Find where the given text appears and provide that cell's center as [X, Y] coordinate. 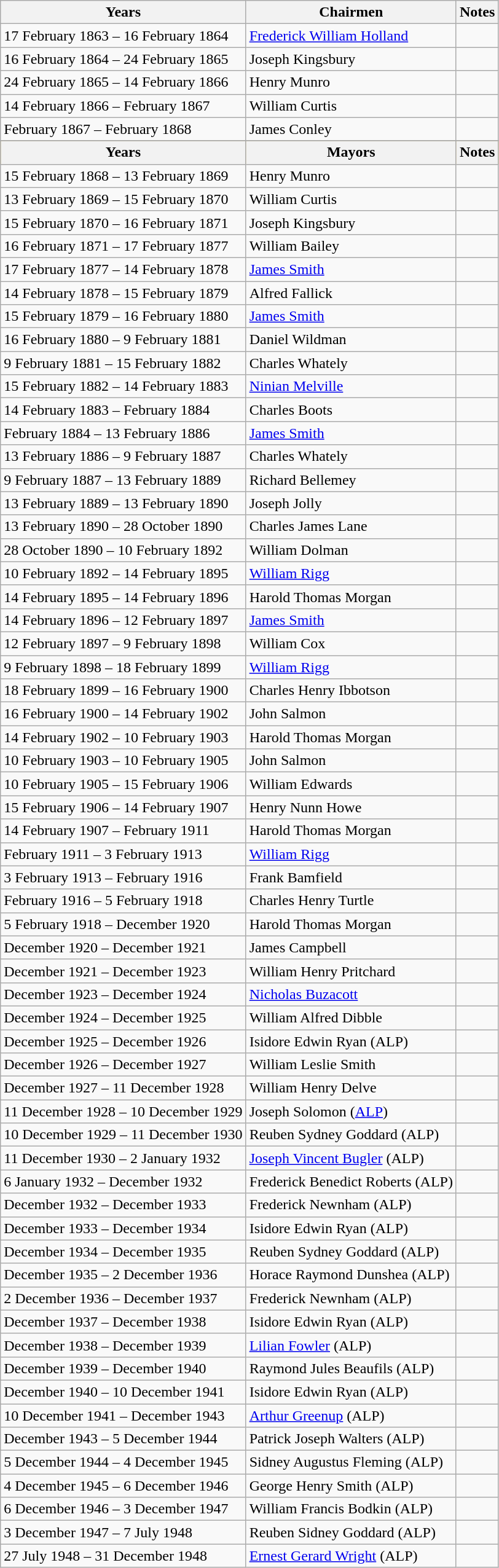
15 February 1906 – 14 February 1907 [123, 807]
December 1932 – December 1933 [123, 1205]
Raymond Jules Beaufils (ALP) [351, 1368]
Reuben Sidney Goddard (ALP) [351, 1532]
16 February 1864 – 24 February 1865 [123, 59]
14 February 1866 – February 1867 [123, 106]
28 October 1890 – 10 February 1892 [123, 550]
December 1926 – December 1927 [123, 1065]
14 February 1907 – February 1911 [123, 831]
9 February 1887 – 13 February 1889 [123, 480]
15 February 1879 – 16 February 1880 [123, 316]
December 1927 – 11 December 1928 [123, 1088]
December 1939 – December 1940 [123, 1368]
10 December 1929 – 11 December 1930 [123, 1135]
December 1924 – December 1925 [123, 1017]
13 February 1869 – 15 February 1870 [123, 199]
February 1916 – 5 February 1918 [123, 901]
10 February 1905 – 15 February 1906 [123, 784]
December 1920 – December 1921 [123, 947]
Daniel Wildman [351, 340]
William Leslie Smith [351, 1065]
Lilian Fowler (ALP) [351, 1345]
10 December 1941 – December 1943 [123, 1415]
Ninian Melville [351, 386]
4 December 1945 – 6 December 1946 [123, 1486]
William Alfred Dibble [351, 1017]
Alfred Fallick [351, 293]
William Francis Bodkin (ALP) [351, 1509]
James Campbell [351, 947]
14 February 1902 – 10 February 1903 [123, 737]
5 December 1944 – 4 December 1945 [123, 1462]
George Henry Smith (ALP) [351, 1486]
24 February 1865 – 14 February 1866 [123, 82]
December 1923 – December 1924 [123, 994]
14 February 1895 – 14 February 1896 [123, 597]
16 February 1880 – 9 February 1881 [123, 340]
11 December 1928 – 10 December 1929 [123, 1111]
16 February 1900 – 14 February 1902 [123, 714]
December 1940 – 10 December 1941 [123, 1392]
16 February 1871 – 17 February 1877 [123, 246]
Patrick Joseph Walters (ALP) [351, 1439]
William Edwards [351, 784]
11 December 1930 – 2 January 1932 [123, 1158]
10 February 1892 – 14 February 1895 [123, 573]
Frederick William Holland [351, 36]
February 1867 – February 1868 [123, 129]
William Henry Pritchard [351, 971]
James Conley [351, 129]
13 February 1886 – 9 February 1887 [123, 457]
Frederick Benedict Roberts (ALP) [351, 1182]
William Dolman [351, 550]
Mayors [351, 152]
February 1911 – 3 February 1913 [123, 854]
December 1933 – December 1934 [123, 1228]
December 1935 – 2 December 1936 [123, 1275]
Richard Bellemey [351, 480]
15 February 1868 – 13 February 1869 [123, 176]
15 February 1882 – 14 February 1883 [123, 386]
10 February 1903 – 10 February 1905 [123, 761]
14 February 1878 – 15 February 1879 [123, 293]
9 February 1881 – 15 February 1882 [123, 363]
3 December 1947 – 7 July 1948 [123, 1532]
Chairmen [351, 12]
Charles James Lane [351, 527]
December 1934 – December 1935 [123, 1252]
6 December 1946 – 3 December 1947 [123, 1509]
William Henry Delve [351, 1088]
Charles Henry Turtle [351, 901]
Ernest Gerard Wright (ALP) [351, 1556]
December 1925 – December 1926 [123, 1041]
5 February 1918 – December 1920 [123, 924]
Charles Boots [351, 410]
27 July 1948 – 31 December 1948 [123, 1556]
14 February 1896 – 12 February 1897 [123, 620]
William Cox [351, 643]
12 February 1897 – 9 February 1898 [123, 643]
Joseph Solomon (ALP) [351, 1111]
William Bailey [351, 246]
17 February 1863 – 16 February 1864 [123, 36]
Arthur Greenup (ALP) [351, 1415]
3 February 1913 – February 1916 [123, 877]
14 February 1883 – February 1884 [123, 410]
13 February 1890 – 28 October 1890 [123, 527]
Henry Nunn Howe [351, 807]
December 1938 – December 1939 [123, 1345]
17 February 1877 – 14 February 1878 [123, 269]
Sidney Augustus Fleming (ALP) [351, 1462]
Charles Henry Ibbotson [351, 691]
December 1921 – December 1923 [123, 971]
February 1884 – 13 February 1886 [123, 433]
December 1937 – December 1938 [123, 1322]
Nicholas Buzacott [351, 994]
6 January 1932 – December 1932 [123, 1182]
Joseph Vincent Bugler (ALP) [351, 1158]
9 February 1898 – 18 February 1899 [123, 667]
Frank Bamfield [351, 877]
Joseph Jolly [351, 503]
18 February 1899 – 16 February 1900 [123, 691]
13 February 1889 – 13 February 1890 [123, 503]
December 1943 – 5 December 1944 [123, 1439]
Horace Raymond Dunshea (ALP) [351, 1275]
15 February 1870 – 16 February 1871 [123, 222]
2 December 1936 – December 1937 [123, 1298]
